From the cell containing the given text, extract its center point as [X, Y] coordinate. 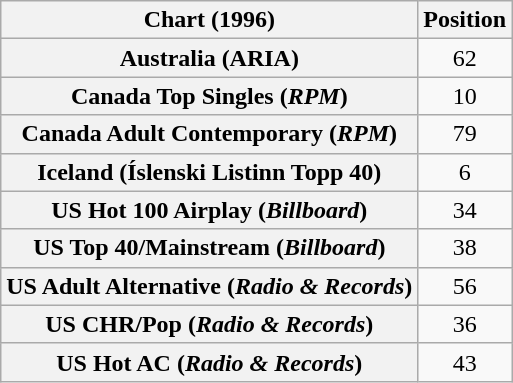
6 [465, 172]
10 [465, 96]
US CHR/Pop (Radio & Records) [210, 324]
38 [465, 248]
Chart (1996) [210, 20]
Canada Top Singles (RPM) [210, 96]
Position [465, 20]
US Hot 100 Airplay (Billboard) [210, 210]
62 [465, 58]
79 [465, 134]
36 [465, 324]
56 [465, 286]
Iceland (Íslenski Listinn Topp 40) [210, 172]
34 [465, 210]
Australia (ARIA) [210, 58]
US Adult Alternative (Radio & Records) [210, 286]
US Hot AC (Radio & Records) [210, 362]
US Top 40/Mainstream (Billboard) [210, 248]
43 [465, 362]
Canada Adult Contemporary (RPM) [210, 134]
